Locate the cell with the specified text and output its [X, Y] center coordinate. 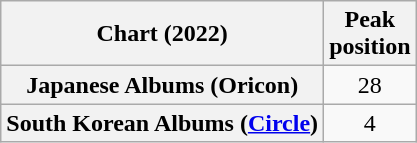
28 [370, 85]
4 [370, 123]
Japanese Albums (Oricon) [162, 85]
Chart (2022) [162, 34]
South Korean Albums (Circle) [162, 123]
Peakposition [370, 34]
